For the text-containing cell, return its midpoint in [X, Y] coordinate format. 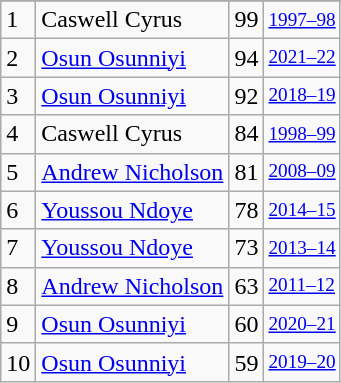
6 [18, 210]
2014–15 [302, 210]
2019–20 [302, 362]
1998–99 [302, 134]
2011–12 [302, 286]
1997–98 [302, 20]
2008–09 [302, 172]
99 [246, 20]
81 [246, 172]
2013–14 [302, 248]
10 [18, 362]
78 [246, 210]
3 [18, 96]
7 [18, 248]
9 [18, 324]
94 [246, 58]
84 [246, 134]
8 [18, 286]
2020–21 [302, 324]
5 [18, 172]
2 [18, 58]
73 [246, 248]
59 [246, 362]
2021–22 [302, 58]
60 [246, 324]
92 [246, 96]
1 [18, 20]
2018–19 [302, 96]
63 [246, 286]
4 [18, 134]
